Capture the cell that displays the provided text and extract its (X, Y) central coordinate. 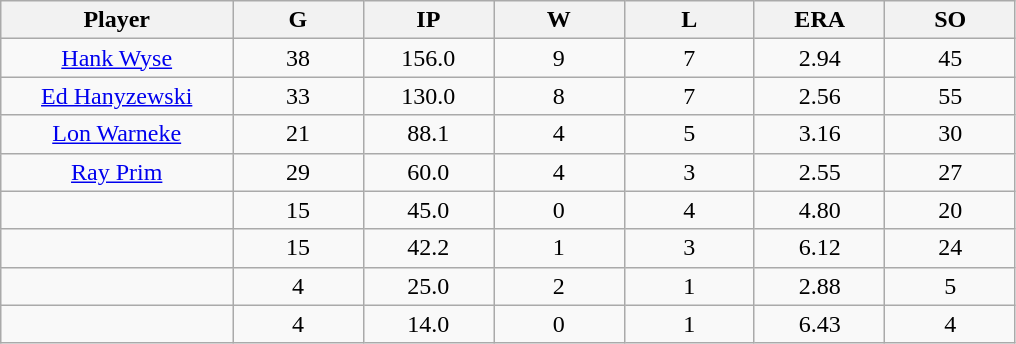
33 (298, 96)
88.1 (428, 134)
60.0 (428, 172)
24 (950, 248)
SO (950, 20)
45.0 (428, 210)
27 (950, 172)
29 (298, 172)
20 (950, 210)
G (298, 20)
Player (117, 20)
2.56 (819, 96)
Hank Wyse (117, 58)
2.55 (819, 172)
8 (559, 96)
21 (298, 134)
Ray Prim (117, 172)
14.0 (428, 324)
IP (428, 20)
25.0 (428, 286)
ERA (819, 20)
2.94 (819, 58)
L (689, 20)
2 (559, 286)
W (559, 20)
2.88 (819, 286)
38 (298, 58)
3.16 (819, 134)
6.12 (819, 248)
45 (950, 58)
6.43 (819, 324)
55 (950, 96)
Ed Hanyzewski (117, 96)
130.0 (428, 96)
Lon Warneke (117, 134)
4.80 (819, 210)
9 (559, 58)
30 (950, 134)
42.2 (428, 248)
156.0 (428, 58)
